Capture the cell that displays the provided text and extract its (X, Y) central coordinate. 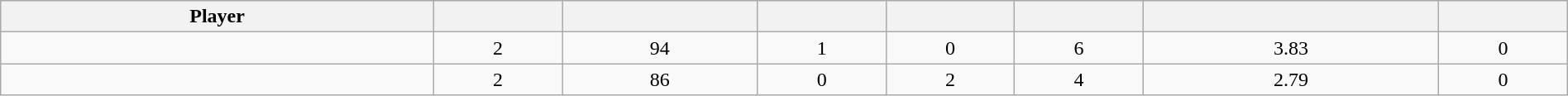
4 (1078, 79)
94 (660, 48)
3.83 (1291, 48)
1 (822, 48)
6 (1078, 48)
86 (660, 79)
2.79 (1291, 79)
Player (218, 17)
